Return the [x, y] coordinate for the center point of the cell that contains the specified text.  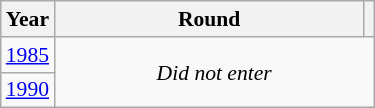
Did not enter [214, 72]
Round [209, 19]
1985 [28, 55]
1990 [28, 90]
Year [28, 19]
